Determine the (x, y) coordinate at the center of the cell enclosing the given text.  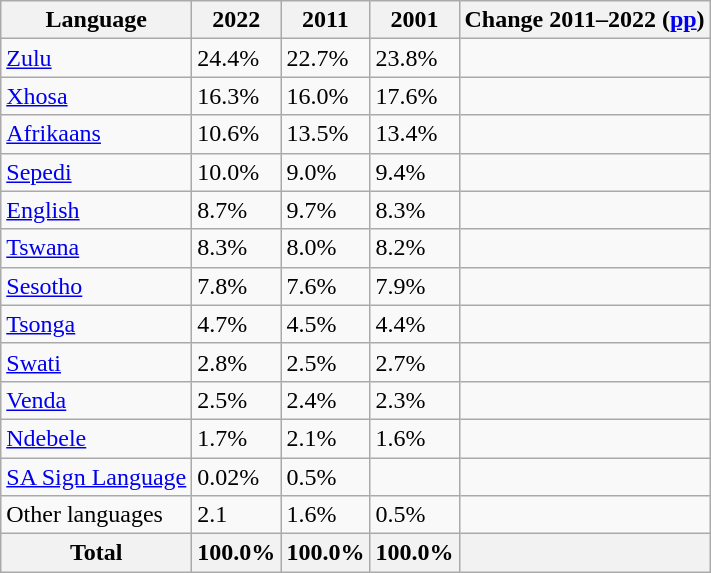
13.5% (326, 134)
16.3% (236, 96)
2.1% (326, 438)
9.4% (414, 172)
Sesotho (96, 286)
2.4% (326, 400)
8.2% (414, 248)
9.0% (326, 172)
Change 2011–2022 (pp) (584, 20)
13.4% (414, 134)
Tswana (96, 248)
7.9% (414, 286)
8.0% (326, 248)
7.6% (326, 286)
10.0% (236, 172)
English (96, 210)
4.4% (414, 324)
Tsonga (96, 324)
2.1 (236, 515)
Venda (96, 400)
Total (96, 553)
2001 (414, 20)
Ndebele (96, 438)
16.0% (326, 96)
9.7% (326, 210)
8.7% (236, 210)
Zulu (96, 58)
2022 (236, 20)
Swati (96, 362)
2011 (326, 20)
4.5% (326, 324)
24.4% (236, 58)
Xhosa (96, 96)
Sepedi (96, 172)
17.6% (414, 96)
2.3% (414, 400)
Other languages (96, 515)
SA Sign Language (96, 477)
0.02% (236, 477)
4.7% (236, 324)
23.8% (414, 58)
1.7% (236, 438)
2.7% (414, 362)
10.6% (236, 134)
Afrikaans (96, 134)
7.8% (236, 286)
22.7% (326, 58)
Language (96, 20)
2.8% (236, 362)
